Capture the cell that displays the provided text and extract its (x, y) central coordinate. 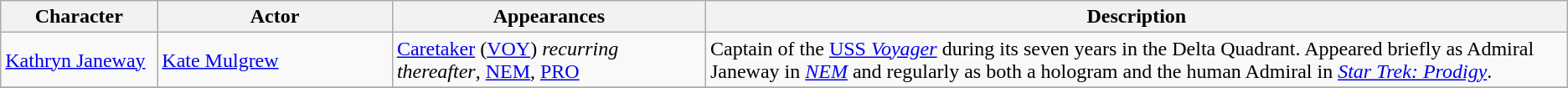
Description (1136, 17)
Appearances (549, 17)
Kate Mulgrew (275, 60)
Caretaker (VOY) recurring thereafter, NEM, PRO (549, 60)
Kathryn Janeway (79, 60)
Actor (275, 17)
Character (79, 17)
